Search for the cell housing the specified text and yield its (x, y) center coordinate. 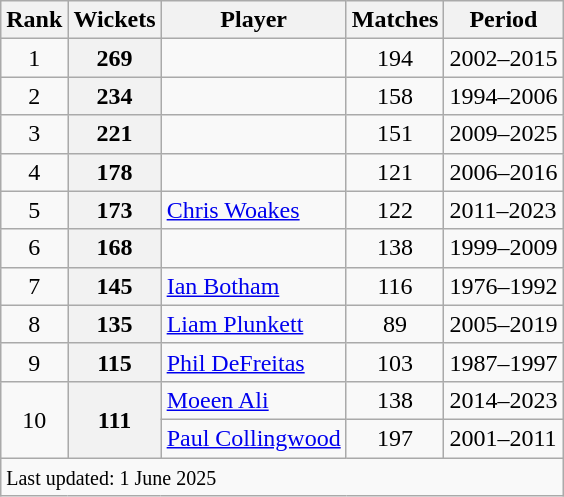
1994–2006 (504, 96)
234 (114, 96)
122 (395, 210)
Phil DeFreitas (254, 362)
Ian Botham (254, 286)
2011–2023 (504, 210)
9 (34, 362)
121 (395, 172)
135 (114, 324)
4 (34, 172)
173 (114, 210)
2014–2023 (504, 400)
5 (34, 210)
10 (34, 419)
269 (114, 58)
Moeen Ali (254, 400)
194 (395, 58)
116 (395, 286)
178 (114, 172)
1 (34, 58)
2001–2011 (504, 438)
2006–2016 (504, 172)
2005–2019 (504, 324)
6 (34, 248)
2 (34, 96)
2002–2015 (504, 58)
7 (34, 286)
168 (114, 248)
Liam Plunkett (254, 324)
158 (395, 96)
2009–2025 (504, 134)
3 (34, 134)
Paul Collingwood (254, 438)
103 (395, 362)
8 (34, 324)
Rank (34, 20)
89 (395, 324)
Wickets (114, 20)
Last updated: 1 June 2025 (282, 477)
Player (254, 20)
115 (114, 362)
1987–1997 (504, 362)
111 (114, 419)
221 (114, 134)
1999–2009 (504, 248)
145 (114, 286)
Chris Woakes (254, 210)
Matches (395, 20)
1976–1992 (504, 286)
197 (395, 438)
151 (395, 134)
Period (504, 20)
